From the cell containing the given text, extract its center point as (x, y) coordinate. 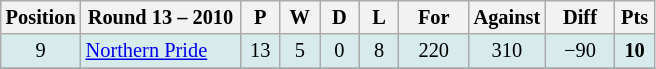
9 (41, 51)
13 (260, 51)
Pts (635, 17)
−90 (580, 51)
Position (41, 17)
10 (635, 51)
L (379, 17)
D (340, 17)
5 (300, 51)
For (434, 17)
P (260, 17)
W (300, 17)
0 (340, 51)
220 (434, 51)
Diff (580, 17)
Round 13 – 2010 (161, 17)
8 (379, 51)
Against (508, 17)
Northern Pride (161, 51)
310 (508, 51)
